Extract the [x, y] coordinate from the center of the cell holding the provided text.  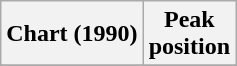
Chart (1990) [72, 34]
Peakposition [189, 34]
